Provide the [X, Y] coordinate of the cell's center where the given text is located.  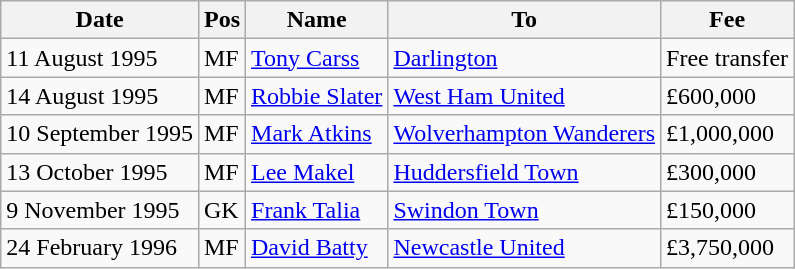
14 August 1995 [100, 96]
Pos [222, 20]
24 February 1996 [100, 248]
Huddersfield Town [524, 172]
£3,750,000 [728, 248]
West Ham United [524, 96]
Mark Atkins [317, 134]
Robbie Slater [317, 96]
Fee [728, 20]
Darlington [524, 58]
Swindon Town [524, 210]
11 August 1995 [100, 58]
Free transfer [728, 58]
Lee Makel [317, 172]
Tony Carss [317, 58]
9 November 1995 [100, 210]
Frank Talia [317, 210]
Newcastle United [524, 248]
13 October 1995 [100, 172]
Name [317, 20]
David Batty [317, 248]
Date [100, 20]
To [524, 20]
£1,000,000 [728, 134]
10 September 1995 [100, 134]
Wolverhampton Wanderers [524, 134]
£600,000 [728, 96]
£300,000 [728, 172]
GK [222, 210]
£150,000 [728, 210]
